Return [X, Y] of the center of cell containing provided text 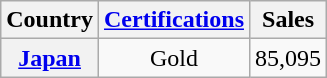
Sales [288, 20]
Gold [174, 58]
Japan [50, 58]
Country [50, 20]
Certifications [174, 20]
85,095 [288, 58]
